Capture the cell that displays the provided text and extract its (x, y) central coordinate. 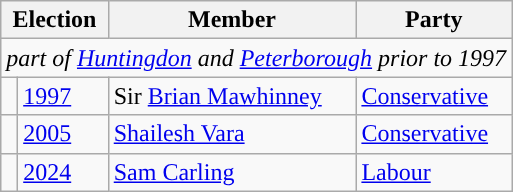
Party (434, 20)
1997 (64, 96)
part of Huntingdon and Peterborough prior to 1997 (256, 58)
Member (232, 20)
2005 (64, 134)
Sam Carling (232, 172)
Sir Brian Mawhinney (232, 96)
Labour (434, 172)
2024 (64, 172)
Shailesh Vara (232, 134)
Election (54, 20)
